Pinpoint the cell where the given text exists, returning its [X, Y] midpoint coordinate. 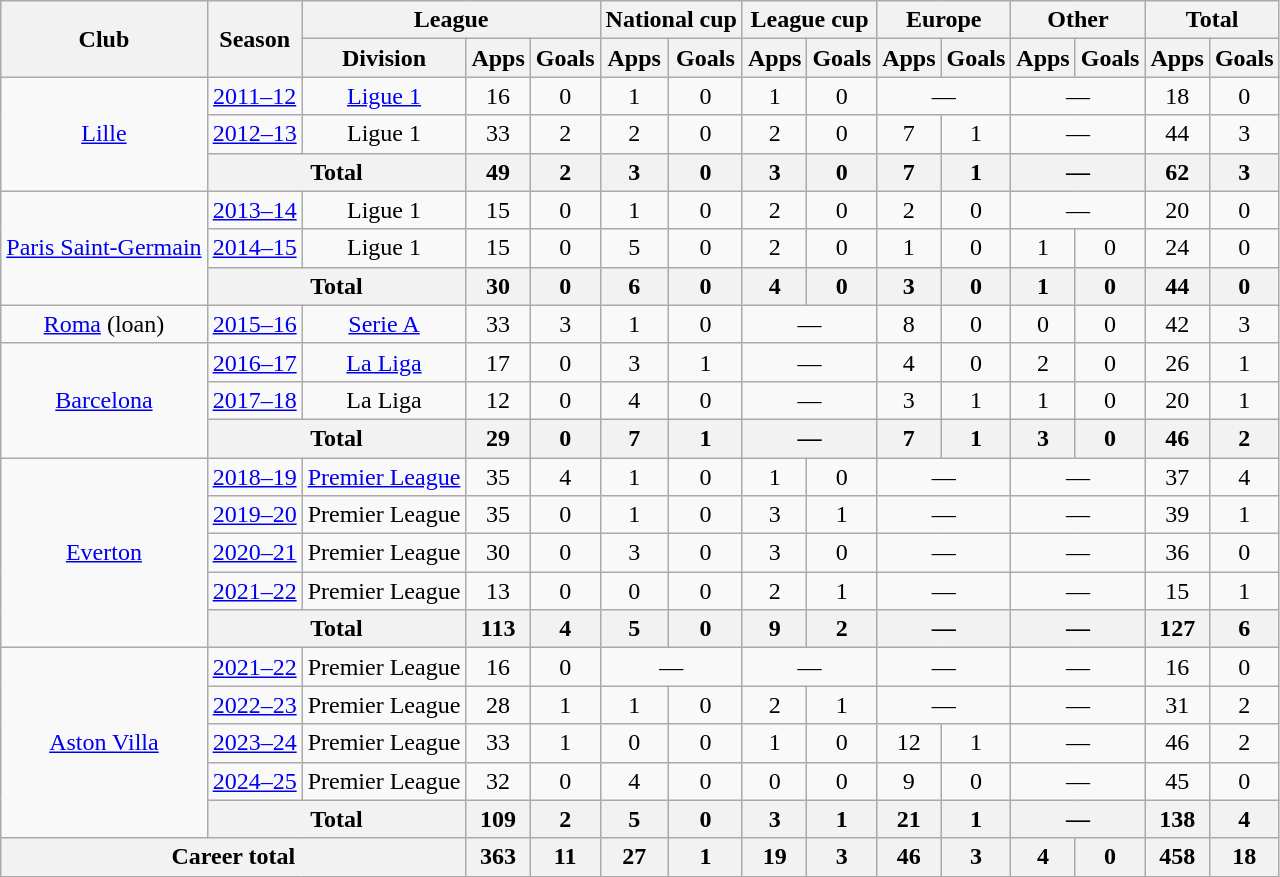
2024–25 [254, 781]
Barcelona [104, 400]
2020–21 [254, 553]
62 [1177, 172]
2013–14 [254, 210]
Season [254, 39]
Other [1078, 20]
21 [909, 819]
31 [1177, 705]
37 [1177, 477]
127 [1177, 629]
29 [498, 438]
Paris Saint-Germain [104, 248]
11 [565, 857]
League [451, 20]
2017–18 [254, 400]
2015–16 [254, 324]
2022–23 [254, 705]
2023–24 [254, 743]
2016–17 [254, 362]
2018–19 [254, 477]
8 [909, 324]
24 [1177, 248]
2012–13 [254, 134]
363 [498, 857]
49 [498, 172]
Roma (loan) [104, 324]
Division [384, 58]
Club [104, 39]
45 [1177, 781]
39 [1177, 515]
Lille [104, 134]
2019–20 [254, 515]
13 [498, 591]
National cup [671, 20]
32 [498, 781]
113 [498, 629]
Europe [944, 20]
Everton [104, 553]
109 [498, 819]
138 [1177, 819]
Serie A [384, 324]
League cup [809, 20]
27 [634, 857]
42 [1177, 324]
Career total [234, 857]
36 [1177, 553]
2011–12 [254, 96]
Aston Villa [104, 743]
2014–15 [254, 248]
28 [498, 705]
26 [1177, 362]
458 [1177, 857]
19 [774, 857]
17 [498, 362]
